Provide the (x, y) coordinate of the cell's center where the given text is located.  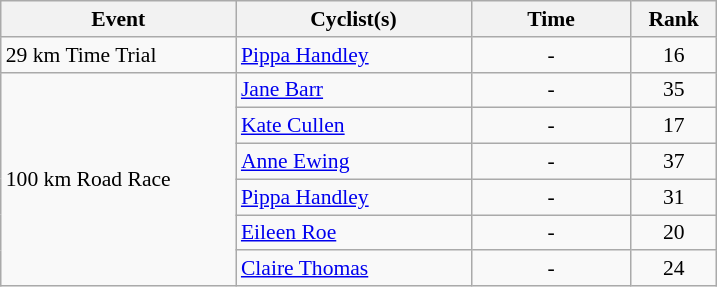
29 km Time Trial (118, 55)
16 (674, 55)
Event (118, 19)
Rank (674, 19)
35 (674, 90)
Eileen Roe (354, 233)
Claire Thomas (354, 269)
17 (674, 126)
31 (674, 197)
Cyclist(s) (354, 19)
Anne Ewing (354, 162)
Time (551, 19)
Kate Cullen (354, 126)
Jane Barr (354, 90)
100 km Road Race (118, 179)
37 (674, 162)
20 (674, 233)
24 (674, 269)
